Pinpoint the cell where the given text exists, returning its (x, y) midpoint coordinate. 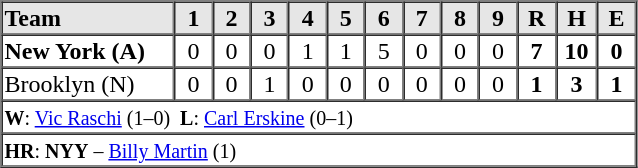
E (616, 18)
HR: NYY – Billy Martin (1) (319, 150)
Team (88, 18)
New York (A) (88, 50)
W: Vic Raschi (1–0) L: Carl Erskine (0–1) (319, 116)
2 (231, 18)
R (536, 18)
H (576, 18)
6 (384, 18)
Brooklyn (N) (88, 84)
8 (460, 18)
9 (498, 18)
10 (576, 50)
4 (308, 18)
